Find where the given text appears and provide that cell's center as (x, y) coordinate. 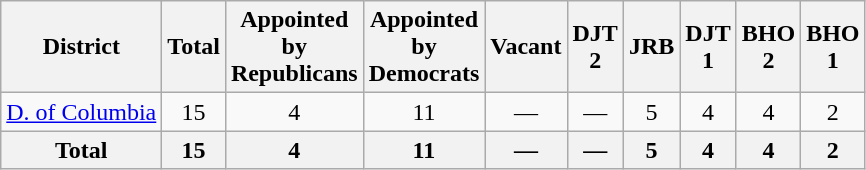
BHO2 (768, 47)
AppointedbyDemocrats (424, 47)
AppointedbyRepublicans (294, 47)
D. of Columbia (82, 112)
JRB (651, 47)
Vacant (526, 47)
BHO1 (833, 47)
District (82, 47)
DJT1 (708, 47)
DJT2 (595, 47)
